From the cell containing the given text, extract its center point as (X, Y) coordinate. 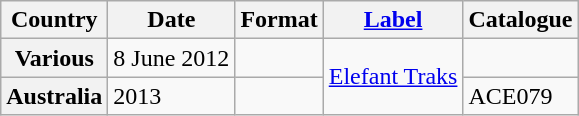
Format (279, 20)
Elefant Traks (393, 77)
ACE079 (520, 96)
2013 (172, 96)
Various (54, 58)
8 June 2012 (172, 58)
Label (393, 20)
Country (54, 20)
Date (172, 20)
Australia (54, 96)
Catalogue (520, 20)
